Output the [X, Y] coordinate of the center of the cell containing the given text.  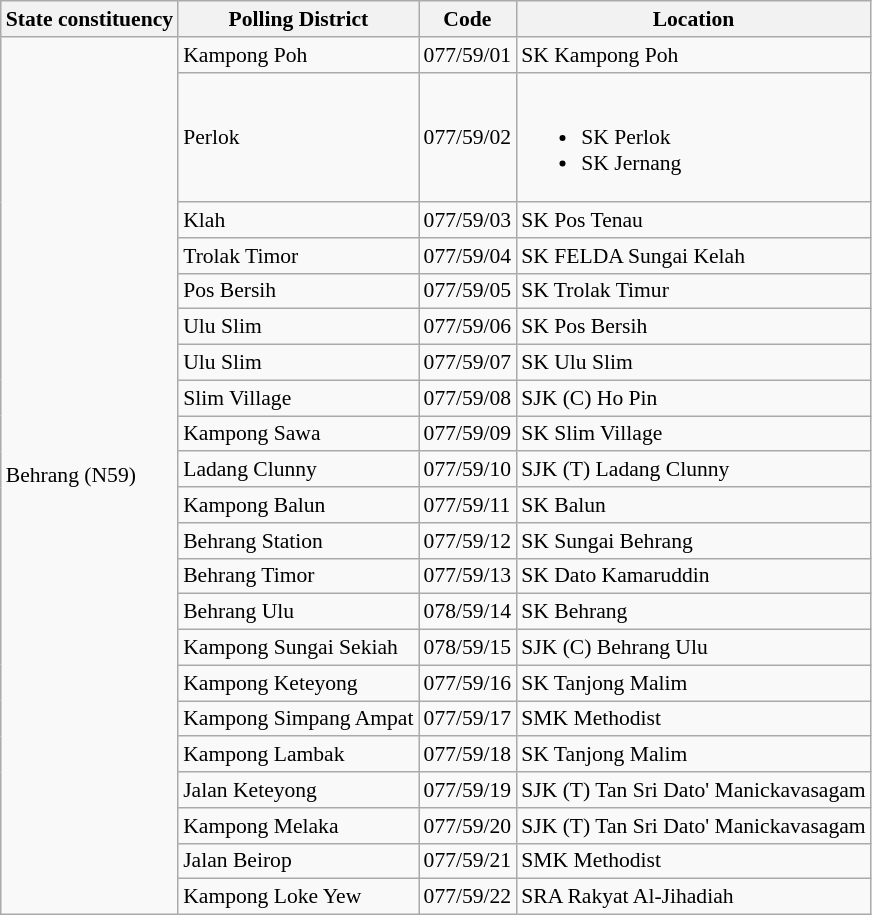
Behrang Station [298, 541]
077/59/01 [468, 55]
SK Slim Village [693, 434]
077/59/08 [468, 398]
SK PerlokSK Jernang [693, 137]
Jalan Keteyong [298, 790]
077/59/04 [468, 256]
SK Balun [693, 505]
Location [693, 19]
Ladang Clunny [298, 470]
Kampong Sawa [298, 434]
Kampong Sungai Sekiah [298, 648]
077/59/07 [468, 363]
Kampong Melaka [298, 826]
SK Pos Bersih [693, 327]
Kampong Balun [298, 505]
077/59/21 [468, 861]
077/59/13 [468, 576]
Kampong Lambak [298, 755]
077/59/06 [468, 327]
077/59/18 [468, 755]
SK Pos Tenau [693, 220]
SK Trolak Timur [693, 291]
078/59/15 [468, 648]
078/59/14 [468, 612]
SK FELDA Sungai Kelah [693, 256]
077/59/19 [468, 790]
Behrang (N59) [90, 476]
077/59/16 [468, 683]
Jalan Beirop [298, 861]
SRA Rakyat Al-Jihadiah [693, 897]
077/59/22 [468, 897]
Kampong Loke Yew [298, 897]
077/59/10 [468, 470]
SK Sungai Behrang [693, 541]
Kampong Simpang Ampat [298, 719]
077/59/03 [468, 220]
077/59/05 [468, 291]
SK Behrang [693, 612]
077/59/02 [468, 137]
077/59/17 [468, 719]
SK Dato Kamaruddin [693, 576]
SK Kampong Poh [693, 55]
Perlok [298, 137]
SJK (C) Behrang Ulu [693, 648]
077/59/12 [468, 541]
SJK (T) Ladang Clunny [693, 470]
Kampong Poh [298, 55]
SK Ulu Slim [693, 363]
Trolak Timor [298, 256]
Behrang Ulu [298, 612]
077/59/09 [468, 434]
077/59/20 [468, 826]
Kampong Keteyong [298, 683]
Behrang Timor [298, 576]
Slim Village [298, 398]
SJK (C) Ho Pin [693, 398]
Code [468, 19]
077/59/11 [468, 505]
Klah [298, 220]
Polling District [298, 19]
Pos Bersih [298, 291]
State constituency [90, 19]
